Provide the [X, Y] coordinate of the cell's center where the given text is located.  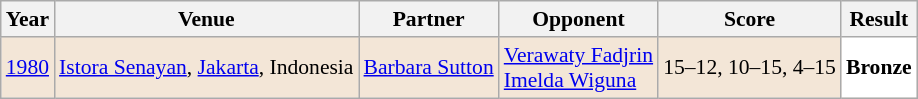
Partner [429, 19]
Barbara Sutton [429, 68]
Opponent [578, 19]
Result [879, 19]
Venue [206, 19]
Istora Senayan, Jakarta, Indonesia [206, 68]
Score [750, 19]
Year [28, 19]
15–12, 10–15, 4–15 [750, 68]
1980 [28, 68]
Bronze [879, 68]
Verawaty Fadjrin Imelda Wiguna [578, 68]
